Extract the [X, Y] coordinate from the center of the cell holding the provided text.  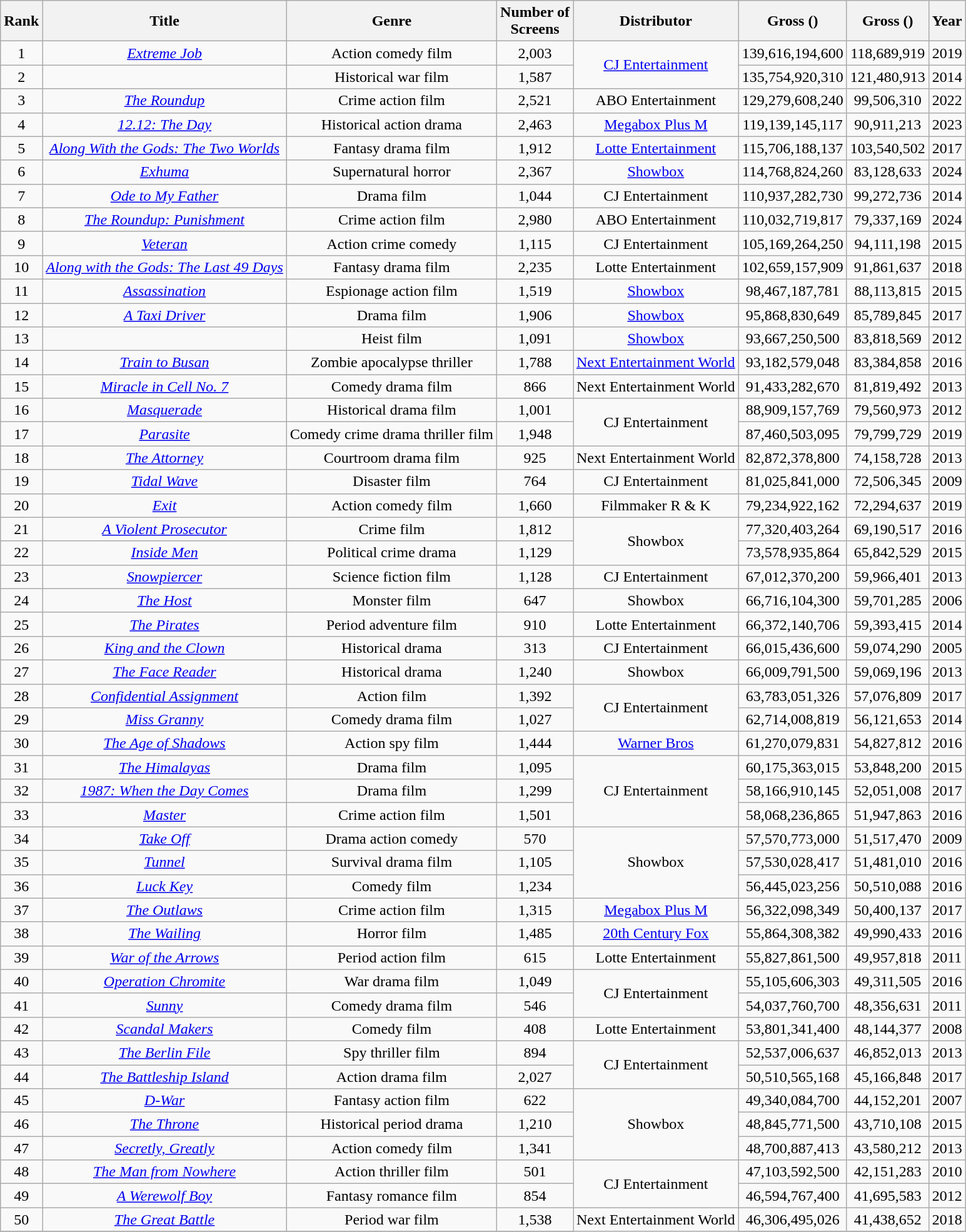
The Age of Shadows [164, 744]
Comedy crime drama thriller film [391, 434]
95,868,830,649 [793, 315]
49,311,505 [888, 981]
91,861,637 [888, 267]
61,270,079,831 [793, 744]
48 [21, 1172]
24 [21, 600]
58,068,236,865 [793, 815]
20 [21, 505]
1,587 [535, 77]
The Wailing [164, 934]
48,356,631 [888, 1005]
52,537,006,637 [793, 1053]
Period action film [391, 957]
1,812 [535, 529]
Scandal Makers [164, 1029]
41,438,652 [888, 1219]
32 [21, 791]
11 [21, 291]
Warner Bros [655, 744]
14 [21, 363]
31 [21, 767]
Monster film [391, 600]
34 [21, 839]
59,069,196 [888, 672]
15 [21, 386]
Crime film [391, 529]
Extreme Job [164, 53]
The Great Battle [164, 1219]
18 [21, 458]
1,049 [535, 981]
Parasite [164, 434]
Supernatural horror [391, 172]
Luck Key [164, 886]
1,392 [535, 696]
Historical period drama [391, 1124]
Action drama film [391, 1076]
408 [535, 1029]
98,467,187,781 [793, 291]
1,234 [535, 886]
46,306,495,026 [793, 1219]
46,594,767,400 [793, 1196]
94,111,198 [888, 243]
501 [535, 1172]
88,909,157,769 [793, 410]
Horror film [391, 934]
Espionage action film [391, 291]
103,540,502 [888, 148]
Master [164, 815]
1,129 [535, 553]
91,433,282,670 [793, 386]
1,240 [535, 672]
87,460,503,095 [793, 434]
102,659,157,909 [793, 267]
The Man from Nowhere [164, 1172]
Tunnel [164, 862]
27 [21, 672]
Drama action comedy [391, 839]
48,144,377 [888, 1029]
55,864,308,382 [793, 934]
59,074,290 [888, 648]
93,182,579,048 [793, 363]
Period adventure film [391, 624]
42,151,283 [888, 1172]
Take Off [164, 839]
99,506,310 [888, 101]
48,845,771,500 [793, 1124]
Tidal Wave [164, 482]
12.12: The Day [164, 124]
2010 [947, 1172]
56,322,098,349 [793, 910]
The Host [164, 600]
26 [21, 648]
55,827,861,500 [793, 957]
30 [21, 744]
Train to Busan [164, 363]
Exit [164, 505]
4 [21, 124]
Distributor [655, 21]
69,190,517 [888, 529]
The Face Reader [164, 672]
1,948 [535, 434]
46 [21, 1124]
60,175,363,015 [793, 767]
43 [21, 1053]
The Attorney [164, 458]
1,788 [535, 363]
83,128,633 [888, 172]
73,578,935,864 [793, 553]
74,158,728 [888, 458]
42 [21, 1029]
A Taxi Driver [164, 315]
1,315 [535, 910]
53,801,341,400 [793, 1029]
2008 [947, 1029]
6 [21, 172]
622 [535, 1101]
1,115 [535, 243]
46,852,013 [888, 1053]
59,393,415 [888, 624]
38 [21, 934]
1,128 [535, 577]
Filmmaker R & K [655, 505]
The Himalayas [164, 767]
1,660 [535, 505]
17 [21, 434]
1,519 [535, 291]
2,367 [535, 172]
49,957,818 [888, 957]
1 [21, 53]
72,506,345 [888, 482]
9 [21, 243]
1,444 [535, 744]
Historical war film [391, 77]
Fantasy romance film [391, 1196]
45,166,848 [888, 1076]
Action thriller film [391, 1172]
Miss Granny [164, 720]
1,912 [535, 148]
79,560,973 [888, 410]
Inside Men [164, 553]
51,517,470 [888, 839]
313 [535, 648]
1,001 [535, 410]
D-War [164, 1101]
615 [535, 957]
57,570,773,000 [793, 839]
The Roundup [164, 101]
Action spy film [391, 744]
1,906 [535, 315]
52,051,008 [888, 791]
79,337,169 [888, 220]
66,009,791,500 [793, 672]
49 [21, 1196]
50,510,088 [888, 886]
40 [21, 981]
135,754,920,310 [793, 77]
Exhuma [164, 172]
Zombie apocalypse thriller [391, 363]
Courtroom drama film [391, 458]
2,003 [535, 53]
1,210 [535, 1124]
63,783,051,326 [793, 696]
35 [21, 862]
90,911,213 [888, 124]
570 [535, 839]
12 [21, 315]
1,485 [535, 934]
21 [21, 529]
Heist film [391, 339]
Historical action drama [391, 124]
10 [21, 267]
War drama film [391, 981]
54,037,760,700 [793, 1005]
51,947,863 [888, 815]
72,294,637 [888, 505]
854 [535, 1196]
37 [21, 910]
Operation Chromite [164, 981]
Year [947, 21]
2,027 [535, 1076]
2006 [947, 600]
23 [21, 577]
Action crime comedy [391, 243]
Fantasy action film [391, 1101]
114,768,824,260 [793, 172]
866 [535, 386]
King and the Clown [164, 648]
25 [21, 624]
16 [21, 410]
105,169,264,250 [793, 243]
49,340,084,700 [793, 1101]
Assassination [164, 291]
79,234,922,162 [793, 505]
Veteran [164, 243]
82,872,378,800 [793, 458]
2,521 [535, 101]
2005 [947, 648]
Political crime drama [391, 553]
The Outlaws [164, 910]
Action film [391, 696]
Snowpiercer [164, 577]
28 [21, 696]
2022 [947, 101]
894 [535, 1053]
57,076,809 [888, 696]
1,105 [535, 862]
Number of Screens [535, 21]
Survival drama film [391, 862]
33 [21, 815]
War of the Arrows [164, 957]
50 [21, 1219]
99,272,736 [888, 196]
48,700,887,413 [793, 1148]
93,667,250,500 [793, 339]
2,980 [535, 220]
45 [21, 1101]
A Violent Prosecutor [164, 529]
22 [21, 553]
Sunny [164, 1005]
79,799,729 [888, 434]
Rank [21, 21]
13 [21, 339]
647 [535, 600]
41,695,583 [888, 1196]
The Pirates [164, 624]
67,012,370,200 [793, 577]
Spy thriller film [391, 1053]
55,105,606,303 [793, 981]
764 [535, 482]
115,706,188,137 [793, 148]
546 [535, 1005]
44,152,201 [888, 1101]
Science fiction film [391, 577]
58,166,910,145 [793, 791]
2023 [947, 124]
51,481,010 [888, 862]
1,299 [535, 791]
43,710,108 [888, 1124]
Secretly, Greatly [164, 1148]
39 [21, 957]
925 [535, 458]
1,044 [535, 196]
85,789,845 [888, 315]
Ode to My Father [164, 196]
110,032,719,817 [793, 220]
Period war film [391, 1219]
77,320,403,264 [793, 529]
Along with the Gods: The Last 49 Days [164, 267]
83,384,858 [888, 363]
5 [21, 148]
910 [535, 624]
47 [21, 1148]
54,827,812 [888, 744]
81,819,492 [888, 386]
The Berlin File [164, 1053]
20th Century Fox [655, 934]
129,279,608,240 [793, 101]
57,530,028,417 [793, 862]
3 [21, 101]
1,341 [535, 1148]
7 [21, 196]
66,015,436,600 [793, 648]
29 [21, 720]
The Throne [164, 1124]
Miracle in Cell No. 7 [164, 386]
110,937,282,730 [793, 196]
47,103,592,500 [793, 1172]
121,480,913 [888, 77]
Historical drama film [391, 410]
41 [21, 1005]
A Werewolf Boy [164, 1196]
2,235 [535, 267]
56,445,023,256 [793, 886]
1,091 [535, 339]
139,616,194,600 [793, 53]
50,510,565,168 [793, 1076]
2 [21, 77]
The Roundup: Punishment [164, 220]
Masquerade [164, 410]
1,538 [535, 1219]
Genre [391, 21]
2007 [947, 1101]
62,714,008,819 [793, 720]
56,121,653 [888, 720]
1,501 [535, 815]
1,027 [535, 720]
1987: When the Day Comes [164, 791]
49,990,433 [888, 934]
88,113,815 [888, 291]
119,139,145,117 [793, 124]
118,689,919 [888, 53]
59,966,401 [888, 577]
19 [21, 482]
53,848,200 [888, 767]
The Battleship Island [164, 1076]
43,580,212 [888, 1148]
44 [21, 1076]
Along With the Gods: The Two Worlds [164, 148]
8 [21, 220]
83,818,569 [888, 339]
59,701,285 [888, 600]
1,095 [535, 767]
66,372,140,706 [793, 624]
Disaster film [391, 482]
66,716,104,300 [793, 600]
65,842,529 [888, 553]
2,463 [535, 124]
50,400,137 [888, 910]
81,025,841,000 [793, 482]
Confidential Assignment [164, 696]
36 [21, 886]
Title [164, 21]
